Detect which cell encompasses the target text, then output its [x, y] center coordinate. 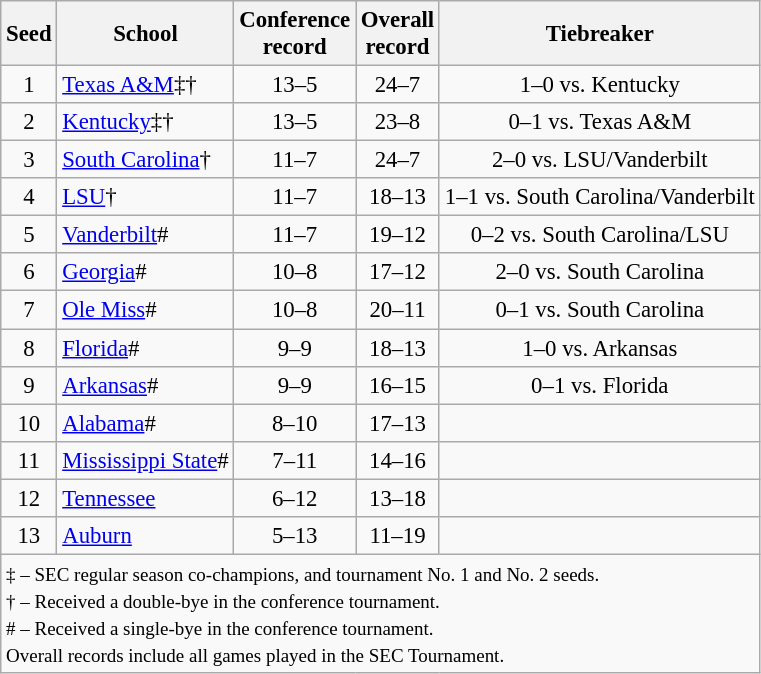
14–16 [398, 460]
1–0 vs. Arkansas [600, 348]
13 [29, 536]
12 [29, 498]
Seed [29, 34]
2 [29, 122]
Kentucky‡† [146, 122]
Vanderbilt# [146, 235]
5 [29, 235]
20–11 [398, 310]
23–8 [398, 122]
11–19 [398, 536]
5–13 [295, 536]
Conferencerecord [295, 34]
8 [29, 348]
South Carolina† [146, 160]
9 [29, 385]
LSU† [146, 197]
Florida# [146, 348]
1–1 vs. South Carolina/Vanderbilt [600, 197]
7 [29, 310]
Arkansas# [146, 385]
8–10 [295, 423]
Mississippi State# [146, 460]
17–12 [398, 273]
Georgia# [146, 273]
1–0 vs. Kentucky [600, 85]
Overallrecord [398, 34]
0–1 vs. Florida [600, 385]
2–0 vs. LSU/Vanderbilt [600, 160]
7–11 [295, 460]
0–1 vs. South Carolina [600, 310]
0–2 vs. South Carolina/LSU [600, 235]
Texas A&M‡† [146, 85]
11 [29, 460]
10 [29, 423]
6–12 [295, 498]
16–15 [398, 385]
Tiebreaker [600, 34]
2–0 vs. South Carolina [600, 273]
19–12 [398, 235]
Ole Miss# [146, 310]
0–1 vs. Texas A&M [600, 122]
Alabama# [146, 423]
Auburn [146, 536]
3 [29, 160]
4 [29, 197]
School [146, 34]
Tennessee [146, 498]
6 [29, 273]
13–18 [398, 498]
1 [29, 85]
17–13 [398, 423]
